Find where the given text appears and provide that cell's center as [x, y] coordinate. 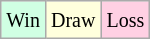
Loss [126, 20]
Draw [72, 20]
Win [24, 20]
